Detect which cell encompasses the target text, then output its [x, y] center coordinate. 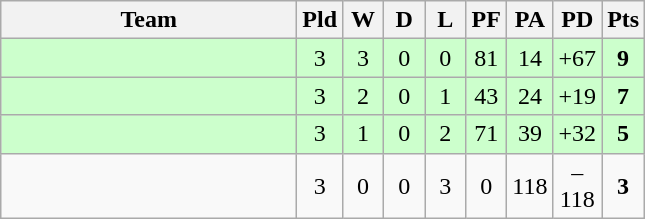
PF [486, 20]
L [446, 20]
W [364, 20]
81 [486, 58]
7 [624, 96]
71 [486, 134]
+67 [578, 58]
+19 [578, 96]
9 [624, 58]
PA [530, 20]
43 [486, 96]
D [404, 20]
14 [530, 58]
Pts [624, 20]
5 [624, 134]
+32 [578, 134]
Pld [320, 20]
Team [149, 20]
–118 [578, 186]
118 [530, 186]
24 [530, 96]
39 [530, 134]
PD [578, 20]
